Search for the cell housing the specified text and yield its [x, y] center coordinate. 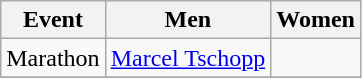
Marathon [53, 58]
Women [316, 20]
Marcel Tschopp [188, 58]
Event [53, 20]
Men [188, 20]
